Output the [x, y] coordinate of the center of the cell containing the given text.  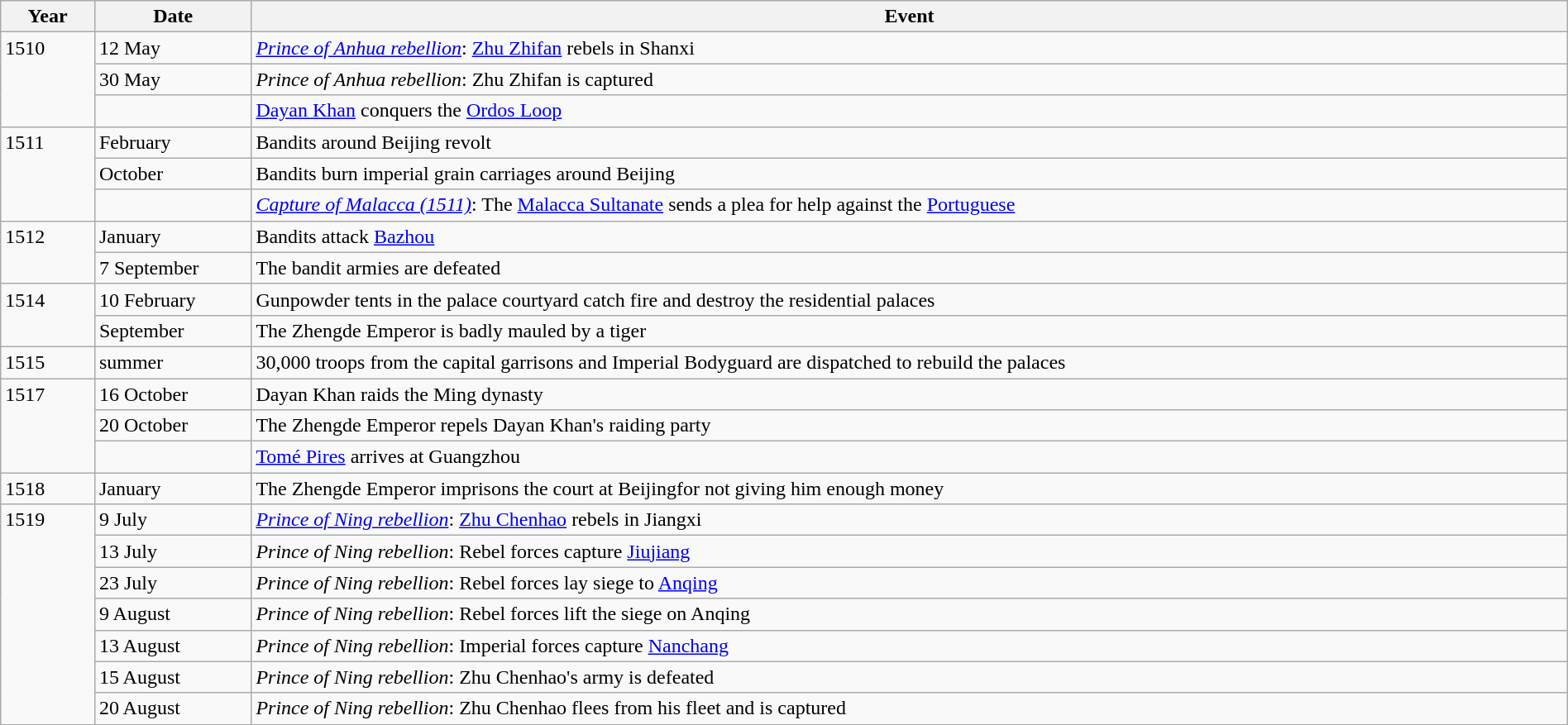
23 July [172, 583]
9 August [172, 614]
The Zhengde Emperor repels Dayan Khan's raiding party [910, 426]
The bandit armies are defeated [910, 268]
7 September [172, 268]
Dayan Khan raids the Ming dynasty [910, 394]
Date [172, 17]
1514 [48, 315]
12 May [172, 48]
February [172, 142]
September [172, 331]
Capture of Malacca (1511): The Malacca Sultanate sends a plea for help against the Portuguese [910, 205]
summer [172, 362]
Prince of Ning rebellion: Rebel forces capture Jiujiang [910, 551]
The Zhengde Emperor is badly mauled by a tiger [910, 331]
The Zhengde Emperor imprisons the court at Beijingfor not giving him enough money [910, 489]
30,000 troops from the capital garrisons and Imperial Bodyguard are dispatched to rebuild the palaces [910, 362]
1519 [48, 614]
Prince of Anhua rebellion: Zhu Zhifan is captured [910, 79]
Dayan Khan conquers the Ordos Loop [910, 111]
20 October [172, 426]
Prince of Ning rebellion: Zhu Chenhao's army is defeated [910, 677]
30 May [172, 79]
Prince of Anhua rebellion: Zhu Zhifan rebels in Shanxi [910, 48]
15 August [172, 677]
16 October [172, 394]
Year [48, 17]
1511 [48, 174]
13 August [172, 646]
1517 [48, 426]
20 August [172, 708]
1512 [48, 252]
Event [910, 17]
10 February [172, 299]
1518 [48, 489]
October [172, 174]
Prince of Ning rebellion: Rebel forces lift the siege on Anqing [910, 614]
13 July [172, 551]
1515 [48, 362]
Bandits attack Bazhou [910, 236]
Bandits burn imperial grain carriages around Beijing [910, 174]
Gunpowder tents in the palace courtyard catch fire and destroy the residential palaces [910, 299]
Prince of Ning rebellion: Zhu Chenhao rebels in Jiangxi [910, 520]
Prince of Ning rebellion: Zhu Chenhao flees from his fleet and is captured [910, 708]
Prince of Ning rebellion: Rebel forces lay siege to Anqing [910, 583]
Prince of Ning rebellion: Imperial forces capture Nanchang [910, 646]
Bandits around Beijing revolt [910, 142]
9 July [172, 520]
1510 [48, 79]
Tomé Pires arrives at Guangzhou [910, 457]
